Provide the (x, y) coordinate of the cell's center where the given text is located.  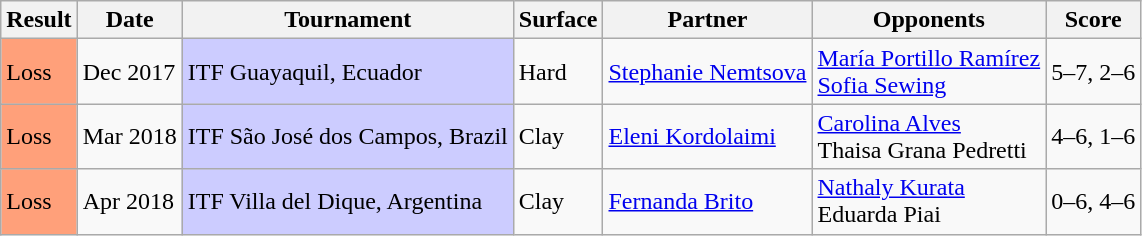
Score (1094, 20)
ITF São José dos Campos, Brazil (348, 136)
0–6, 4–6 (1094, 202)
Surface (558, 20)
5–7, 2–6 (1094, 72)
Tournament (348, 20)
Partner (708, 20)
Opponents (929, 20)
Hard (558, 72)
Mar 2018 (130, 136)
Fernanda Brito (708, 202)
ITF Guayaquil, Ecuador (348, 72)
Date (130, 20)
ITF Villa del Dique, Argentina (348, 202)
Nathaly Kurata Eduarda Piai (929, 202)
Eleni Kordolaimi (708, 136)
Dec 2017 (130, 72)
Apr 2018 (130, 202)
4–6, 1–6 (1094, 136)
Result (39, 20)
Stephanie Nemtsova (708, 72)
Carolina Alves Thaisa Grana Pedretti (929, 136)
María Portillo Ramírez Sofia Sewing (929, 72)
